Detect which cell encompasses the target text, then output its (X, Y) center coordinate. 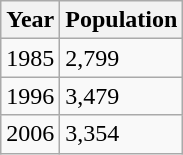
Population (122, 20)
1985 (30, 58)
2,799 (122, 58)
Year (30, 20)
2006 (30, 134)
3,479 (122, 96)
3,354 (122, 134)
1996 (30, 96)
